Return (x, y) of the center of cell containing provided text 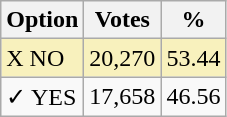
20,270 (122, 58)
17,658 (122, 97)
X NO (42, 58)
Votes (122, 20)
% (194, 20)
Option (42, 20)
46.56 (194, 97)
✓ YES (42, 97)
53.44 (194, 58)
